Pinpoint the cell where the given text exists, returning its (X, Y) midpoint coordinate. 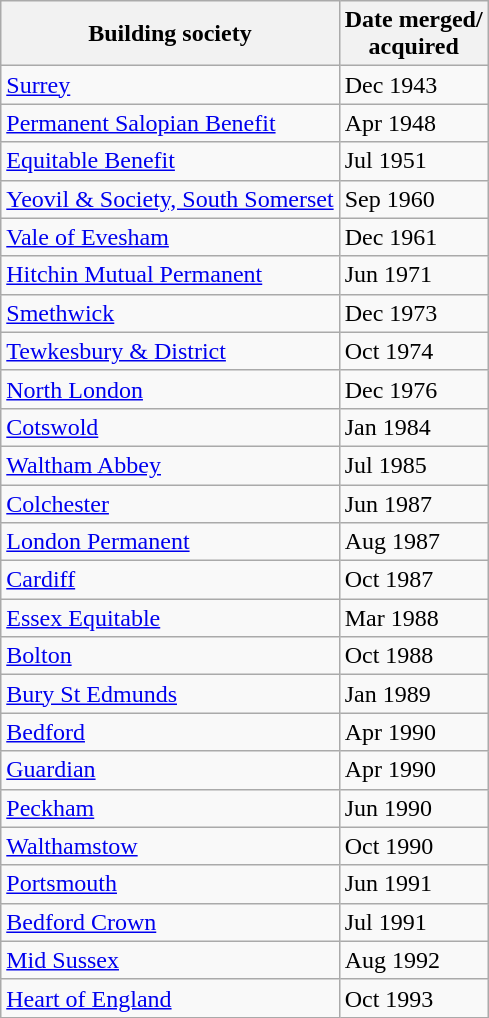
Bedford (170, 732)
Essex Equitable (170, 618)
Dec 1961 (414, 237)
Permanent Salopian Benefit (170, 123)
Oct 1987 (414, 580)
Mid Sussex (170, 960)
Tewkesbury & District (170, 351)
Walthamstow (170, 846)
Jun 1991 (414, 884)
Date merged/acquired (414, 34)
Bolton (170, 656)
Dec 1973 (414, 313)
Oct 1974 (414, 351)
Dec 1976 (414, 389)
Jan 1984 (414, 427)
Guardian (170, 770)
Peckham (170, 808)
Hitchin Mutual Permanent (170, 275)
Colchester (170, 503)
Jul 1951 (414, 161)
Bedford Crown (170, 922)
Heart of England (170, 998)
Surrey (170, 85)
Mar 1988 (414, 618)
Vale of Evesham (170, 237)
Equitable Benefit (170, 161)
Building society (170, 34)
North London (170, 389)
Jun 1987 (414, 503)
Jun 1990 (414, 808)
Apr 1948 (414, 123)
Cotswold (170, 427)
Yeovil & Society, South Somerset (170, 199)
Jan 1989 (414, 694)
Oct 1988 (414, 656)
Waltham Abbey (170, 465)
London Permanent (170, 542)
Bury St Edmunds (170, 694)
Sep 1960 (414, 199)
Jul 1985 (414, 465)
Aug 1987 (414, 542)
Oct 1990 (414, 846)
Dec 1943 (414, 85)
Portsmouth (170, 884)
Jul 1991 (414, 922)
Aug 1992 (414, 960)
Oct 1993 (414, 998)
Jun 1971 (414, 275)
Cardiff (170, 580)
Smethwick (170, 313)
